From the cell containing the given text, extract its center point as [X, Y] coordinate. 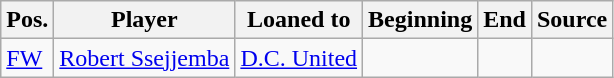
End [505, 20]
Pos. [28, 20]
Loaned to [299, 20]
Robert Ssejjemba [144, 58]
FW [28, 58]
D.C. United [299, 58]
Source [572, 20]
Player [144, 20]
Beginning [420, 20]
